Identify which cell holds the provided text, then report its (X, Y) central coordinate. 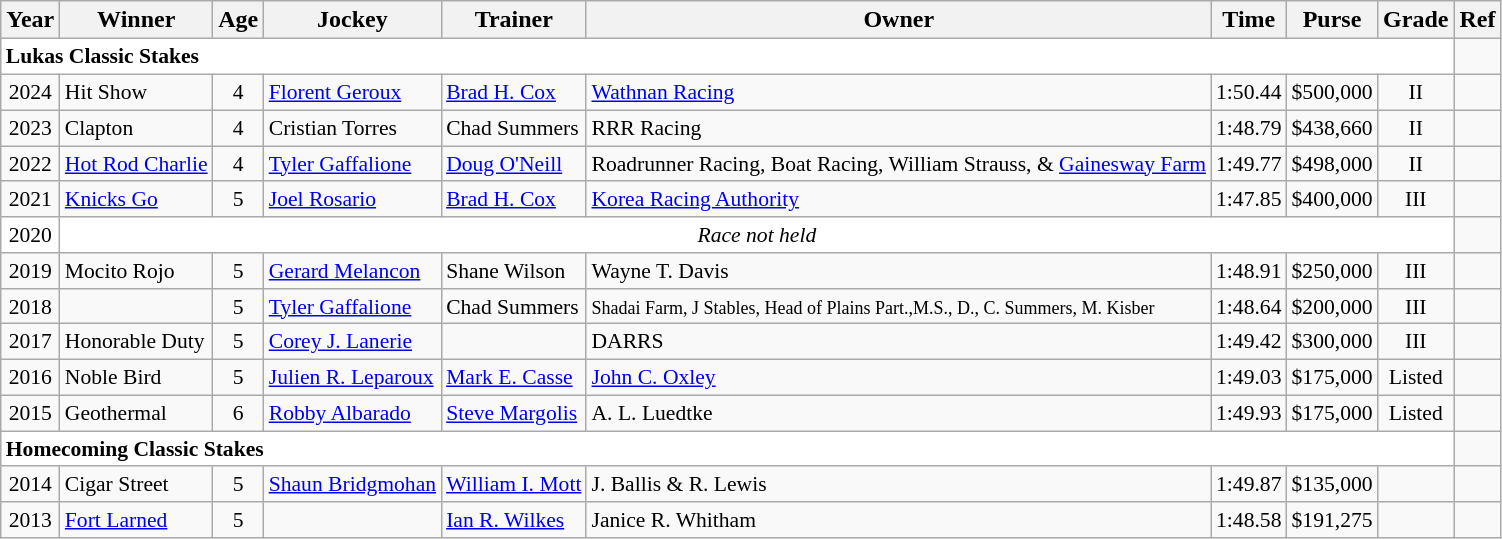
Owner (898, 20)
Homecoming Classic Stakes (728, 449)
1:49.87 (1248, 484)
Winner (136, 20)
1:48.91 (1248, 271)
1:49.93 (1248, 413)
$400,000 (1332, 199)
Lukas Classic Stakes (728, 57)
Mocito Rojo (136, 271)
Shane Wilson (514, 271)
2018 (30, 306)
Corey J. Lanerie (352, 342)
Cigar Street (136, 484)
2015 (30, 413)
Jockey (352, 20)
Korea Racing Authority (898, 199)
1:49.42 (1248, 342)
1:48.58 (1248, 520)
$191,275 (1332, 520)
Noble Bird (136, 377)
Doug O'Neill (514, 164)
Shadai Farm, J Stables, Head of Plains Part.,M.S., D., C. Summers, M. Kisber (898, 306)
Year (30, 20)
Hit Show (136, 92)
2020 (30, 235)
2014 (30, 484)
Clapton (136, 128)
2022 (30, 164)
Wayne T. Davis (898, 271)
A. L. Luedtke (898, 413)
2023 (30, 128)
2024 (30, 92)
Honorable Duty (136, 342)
RRR Racing (898, 128)
Joel Rosario (352, 199)
Age (238, 20)
Race not held (757, 235)
Wathnan Racing (898, 92)
$500,000 (1332, 92)
Julien R. Leparoux (352, 377)
Geothermal (136, 413)
2021 (30, 199)
$300,000 (1332, 342)
Roadrunner Racing, Boat Racing, William Strauss, & Gainesway Farm (898, 164)
1:47.85 (1248, 199)
Janice R. Whitham (898, 520)
DARRS (898, 342)
1:50.44 (1248, 92)
1:48.64 (1248, 306)
J. Ballis & R. Lewis (898, 484)
Purse (1332, 20)
Fort Larned (136, 520)
Ian R. Wilkes (514, 520)
Grade (1416, 20)
Mark E. Casse (514, 377)
William I. Mott (514, 484)
1:48.79 (1248, 128)
2013 (30, 520)
Ref (1478, 20)
Gerard Melancon (352, 271)
Hot Rod Charlie (136, 164)
1:49.77 (1248, 164)
$250,000 (1332, 271)
$200,000 (1332, 306)
$498,000 (1332, 164)
2017 (30, 342)
John C. Oxley (898, 377)
6 (238, 413)
Robby Albarado (352, 413)
Trainer (514, 20)
Steve Margolis (514, 413)
2016 (30, 377)
Florent Geroux (352, 92)
Knicks Go (136, 199)
Time (1248, 20)
$135,000 (1332, 484)
2019 (30, 271)
Shaun Bridgmohan (352, 484)
Cristian Torres (352, 128)
$438,660 (1332, 128)
1:49.03 (1248, 377)
